Locate the cell with the specified text and output its (x, y) center coordinate. 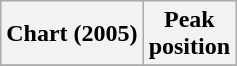
Peakposition (189, 34)
Chart (2005) (72, 34)
